Locate the cell with the specified text and output its [X, Y] center coordinate. 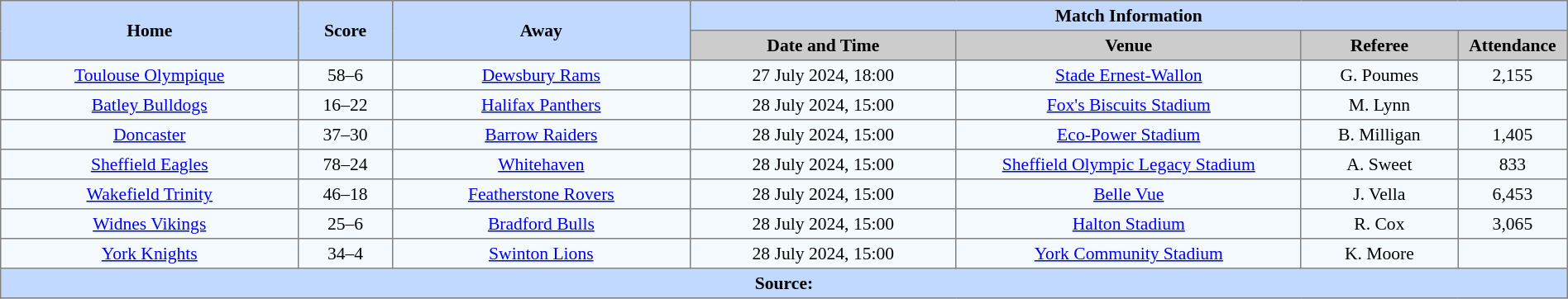
M. Lynn [1379, 105]
Referee [1379, 45]
York Community Stadium [1128, 254]
A. Sweet [1379, 164]
Barrow Raiders [541, 135]
Match Information [1128, 16]
Source: [784, 283]
Bradford Bulls [541, 224]
37–30 [346, 135]
Attendance [1513, 45]
78–24 [346, 164]
Eco-Power Stadium [1128, 135]
Wakefield Trinity [150, 194]
B. Milligan [1379, 135]
16–22 [346, 105]
2,155 [1513, 75]
1,405 [1513, 135]
6,453 [1513, 194]
Featherstone Rovers [541, 194]
Halifax Panthers [541, 105]
Away [541, 31]
Sheffield Olympic Legacy Stadium [1128, 164]
G. Poumes [1379, 75]
Batley Bulldogs [150, 105]
27 July 2024, 18:00 [823, 75]
Doncaster [150, 135]
Stade Ernest-Wallon [1128, 75]
J. Vella [1379, 194]
Venue [1128, 45]
58–6 [346, 75]
46–18 [346, 194]
K. Moore [1379, 254]
Sheffield Eagles [150, 164]
3,065 [1513, 224]
R. Cox [1379, 224]
Home [150, 31]
833 [1513, 164]
25–6 [346, 224]
Fox's Biscuits Stadium [1128, 105]
Toulouse Olympique [150, 75]
Whitehaven [541, 164]
Belle Vue [1128, 194]
Date and Time [823, 45]
Swinton Lions [541, 254]
Halton Stadium [1128, 224]
Score [346, 31]
Widnes Vikings [150, 224]
Dewsbury Rams [541, 75]
York Knights [150, 254]
34–4 [346, 254]
